Capture the cell that displays the provided text and extract its (X, Y) central coordinate. 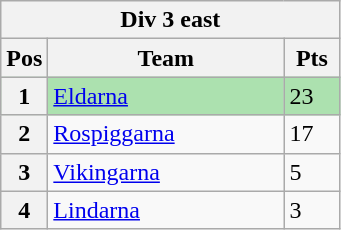
Pos (24, 58)
2 (24, 134)
5 (312, 172)
4 (24, 210)
Pts (312, 58)
Rospiggarna (166, 134)
Lindarna (166, 210)
23 (312, 96)
Eldarna (166, 96)
Team (166, 58)
17 (312, 134)
Vikingarna (166, 172)
1 (24, 96)
Div 3 east (170, 20)
